Scan for the cell matching the given text and deliver its (X, Y) coordinate at center. 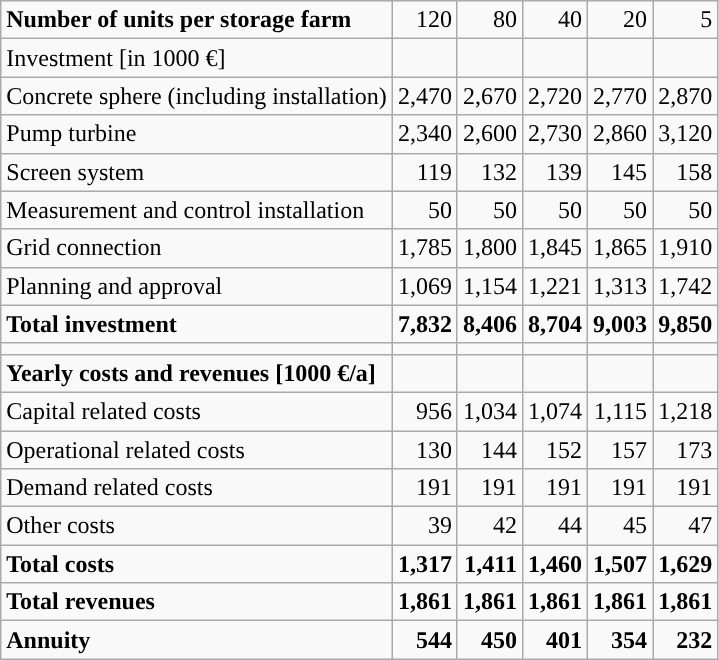
1,742 (686, 286)
1,069 (424, 286)
2,720 (554, 96)
Investment [in 1000 €] (197, 58)
132 (490, 172)
956 (424, 411)
Screen system (197, 172)
5 (686, 20)
152 (554, 449)
Yearly costs and revenues [1000 €/a] (197, 373)
1,221 (554, 286)
Total revenues (197, 602)
119 (424, 172)
Total investment (197, 324)
1,785 (424, 248)
2,730 (554, 134)
1,034 (490, 411)
2,600 (490, 134)
3,120 (686, 134)
232 (686, 640)
158 (686, 172)
80 (490, 20)
354 (620, 640)
2,770 (620, 96)
40 (554, 20)
Measurement and control installation (197, 210)
2,860 (620, 134)
1,910 (686, 248)
1,411 (490, 564)
1,507 (620, 564)
Annuity (197, 640)
1,865 (620, 248)
8,704 (554, 324)
7,832 (424, 324)
Concrete sphere (including installation) (197, 96)
Demand related costs (197, 488)
2,340 (424, 134)
145 (620, 172)
1,074 (554, 411)
39 (424, 526)
1,800 (490, 248)
2,670 (490, 96)
1,845 (554, 248)
20 (620, 20)
44 (554, 526)
9,850 (686, 324)
1,317 (424, 564)
157 (620, 449)
2,470 (424, 96)
1,218 (686, 411)
401 (554, 640)
Other costs (197, 526)
144 (490, 449)
544 (424, 640)
Operational related costs (197, 449)
1,460 (554, 564)
1,115 (620, 411)
2,870 (686, 96)
1,154 (490, 286)
47 (686, 526)
45 (620, 526)
Number of units per storage farm (197, 20)
173 (686, 449)
Capital related costs (197, 411)
8,406 (490, 324)
9,003 (620, 324)
120 (424, 20)
Total costs (197, 564)
1,313 (620, 286)
Grid connection (197, 248)
450 (490, 640)
Pump turbine (197, 134)
Planning and approval (197, 286)
42 (490, 526)
139 (554, 172)
1,629 (686, 564)
130 (424, 449)
